Output the [X, Y] coordinate of the center of the cell containing the given text.  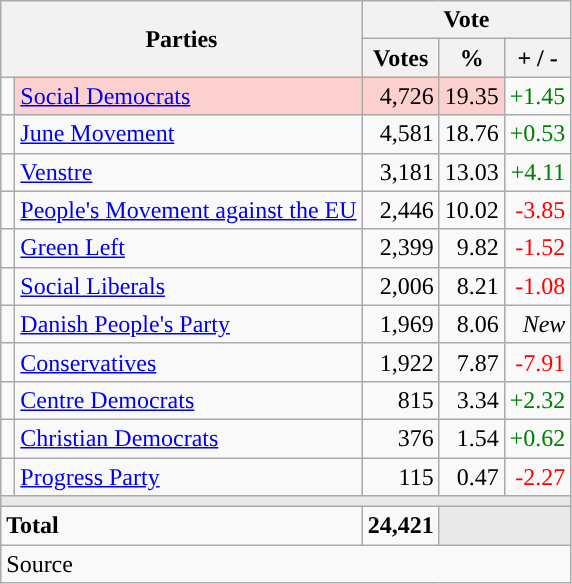
376 [400, 438]
0.47 [472, 477]
9.82 [472, 248]
24,421 [400, 526]
+2.32 [538, 400]
% [472, 58]
-7.91 [538, 362]
June Movement [188, 134]
Source [286, 564]
Parties [182, 39]
Social Liberals [188, 286]
Progress Party [188, 477]
-3.85 [538, 210]
-2.27 [538, 477]
Vote [466, 20]
8.21 [472, 286]
Green Left [188, 248]
3,181 [400, 172]
Christian Democrats [188, 438]
1.54 [472, 438]
115 [400, 477]
3.34 [472, 400]
Danish People's Party [188, 324]
2,006 [400, 286]
815 [400, 400]
2,399 [400, 248]
Social Democrats [188, 96]
-1.52 [538, 248]
1,969 [400, 324]
7.87 [472, 362]
2,446 [400, 210]
10.02 [472, 210]
18.76 [472, 134]
New [538, 324]
+0.62 [538, 438]
Votes [400, 58]
13.03 [472, 172]
4,726 [400, 96]
8.06 [472, 324]
+ / - [538, 58]
Venstre [188, 172]
1,922 [400, 362]
19.35 [472, 96]
Total [182, 526]
+1.45 [538, 96]
Centre Democrats [188, 400]
People's Movement against the EU [188, 210]
+4.11 [538, 172]
-1.08 [538, 286]
+0.53 [538, 134]
4,581 [400, 134]
Conservatives [188, 362]
